Return [X, Y] of the center of cell containing provided text 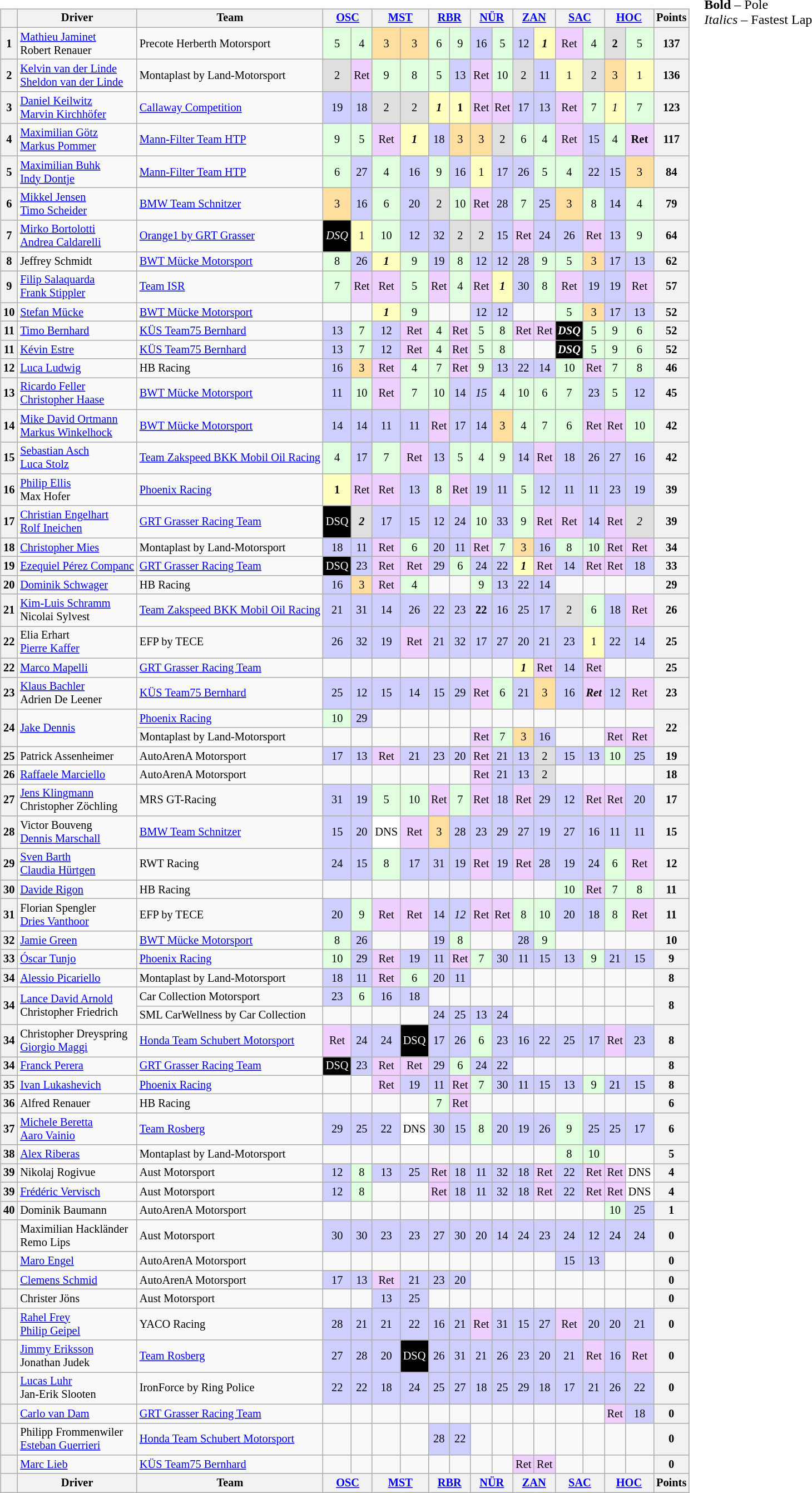
Maximilian Hackländer Remo Lips [77, 1236]
Jeffrey Schmidt [77, 261]
Filip Salaquarda Frank Stippler [77, 287]
Maximilian Buhk Indy Dontje [77, 172]
Car Collection Motorsport [230, 997]
Christopher Dreyspring Giorgio Maggi [77, 1041]
38 [9, 1154]
Lucas Luhr Jan-Erik Slooten [77, 1388]
Rahel Frey Philip Geipel [77, 1324]
37 [9, 1129]
Sven Barth Claudia Hürtgen [77, 864]
Stefan Mücke [77, 312]
Nikolaj Rogivue [77, 1173]
Lance David Arnold Christopher Friedrich [77, 1006]
Jens Klingmann Christopher Zöchling [77, 800]
Kim-Luis Schramm Nicolai Sylvest [77, 610]
123 [671, 108]
Michele Beretta Aaro Vainio [77, 1129]
Timo Bernhard [77, 331]
Jake Dennis [77, 728]
Daniel Keilwitz Marvin Kirchhöfer [77, 108]
62 [671, 261]
Frédéric Vervisch [77, 1192]
Maximilian Götz Markus Pommer [77, 140]
Elia Erhart Pierre Kaffer [77, 642]
Mikkel Jensen Timo Scheider [77, 204]
Franck Perera [77, 1066]
Orange1 by GRT Grasser [230, 236]
35 [9, 1085]
136 [671, 76]
Christopher Mies [77, 547]
YACO Racing [230, 1324]
Jamie Green [77, 941]
Davide Rigon [77, 889]
Victor Bouveng Dennis Marschall [77, 832]
Christer Jöns [77, 1299]
Jimmy Eriksson Jonathan Judek [77, 1356]
Mirko Bortolotti Andrea Caldarelli [77, 236]
Christian Engelhart Rolf Ineichen [77, 522]
Luca Ludwig [77, 368]
Dominik Schwager [77, 585]
Precote Herberth Motorsport [230, 43]
Clemens Schmid [77, 1280]
Mathieu Jaminet Robert Renauer [77, 43]
Alex Riberas [77, 1154]
Mike David Ortmann Markus Winkelhock [77, 426]
Philip Ellis Max Hofer [77, 490]
Patrick Assenheimer [77, 756]
Team ISR [230, 287]
Kelvin van der Linde Sheldon van der Linde [77, 76]
84 [671, 172]
Klaus Bachler Adrien De Leener [77, 693]
Óscar Tunjo [77, 959]
Alfred Renauer [77, 1104]
Maro Engel [77, 1261]
Callaway Competition [230, 108]
46 [671, 368]
Ezequiel Pérez Companc [77, 566]
Dominik Baumann [77, 1210]
64 [671, 236]
Alessio Picariello [77, 978]
RWT Racing [230, 864]
MRS GT-Racing [230, 800]
117 [671, 140]
SML CarWellness by Car Collection [230, 1015]
79 [671, 204]
Raffaele Marciello [77, 775]
Philipp Frommenwiler Esteban Guerrieri [77, 1439]
Florian Spengler Dries Vanthoor [77, 915]
Marco Mapelli [77, 668]
45 [671, 394]
Ricardo Feller Christopher Haase [77, 394]
Kévin Estre [77, 350]
Ivan Lukashevich [77, 1085]
Carlo van Dam [77, 1413]
Sebastian Asch Luca Stolz [77, 458]
40 [9, 1210]
57 [671, 287]
Marc Lieb [77, 1465]
IronForce by Ring Police [230, 1388]
137 [671, 43]
36 [9, 1104]
